Locate the cell with the specified text and output its (x, y) center coordinate. 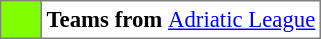
Teams from Adriatic League (180, 20)
